From the cell containing the given text, extract its center point as [X, Y] coordinate. 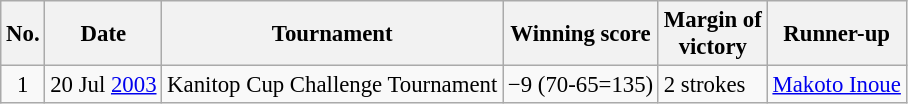
Date [104, 34]
Tournament [332, 34]
Runner-up [836, 34]
Margin ofvictory [712, 34]
2 strokes [712, 85]
20 Jul 2003 [104, 85]
Winning score [581, 34]
1 [23, 85]
Makoto Inoue [836, 85]
No. [23, 34]
Kanitop Cup Challenge Tournament [332, 85]
−9 (70-65=135) [581, 85]
